Output the (X, Y) coordinate of the center of the cell containing the given text.  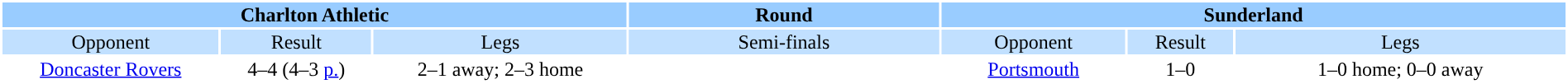
1–0 home; 0–0 away (1400, 69)
Portsmouth (1034, 69)
1–0 (1180, 69)
4–4 (4–3 p.) (297, 69)
Charlton Athletic (314, 15)
Semi-finals (784, 42)
Doncaster Rovers (111, 69)
Round (784, 15)
Sunderland (1254, 15)
2–1 away; 2–3 home (500, 69)
